For the text-containing cell, return its midpoint in [x, y] coordinate format. 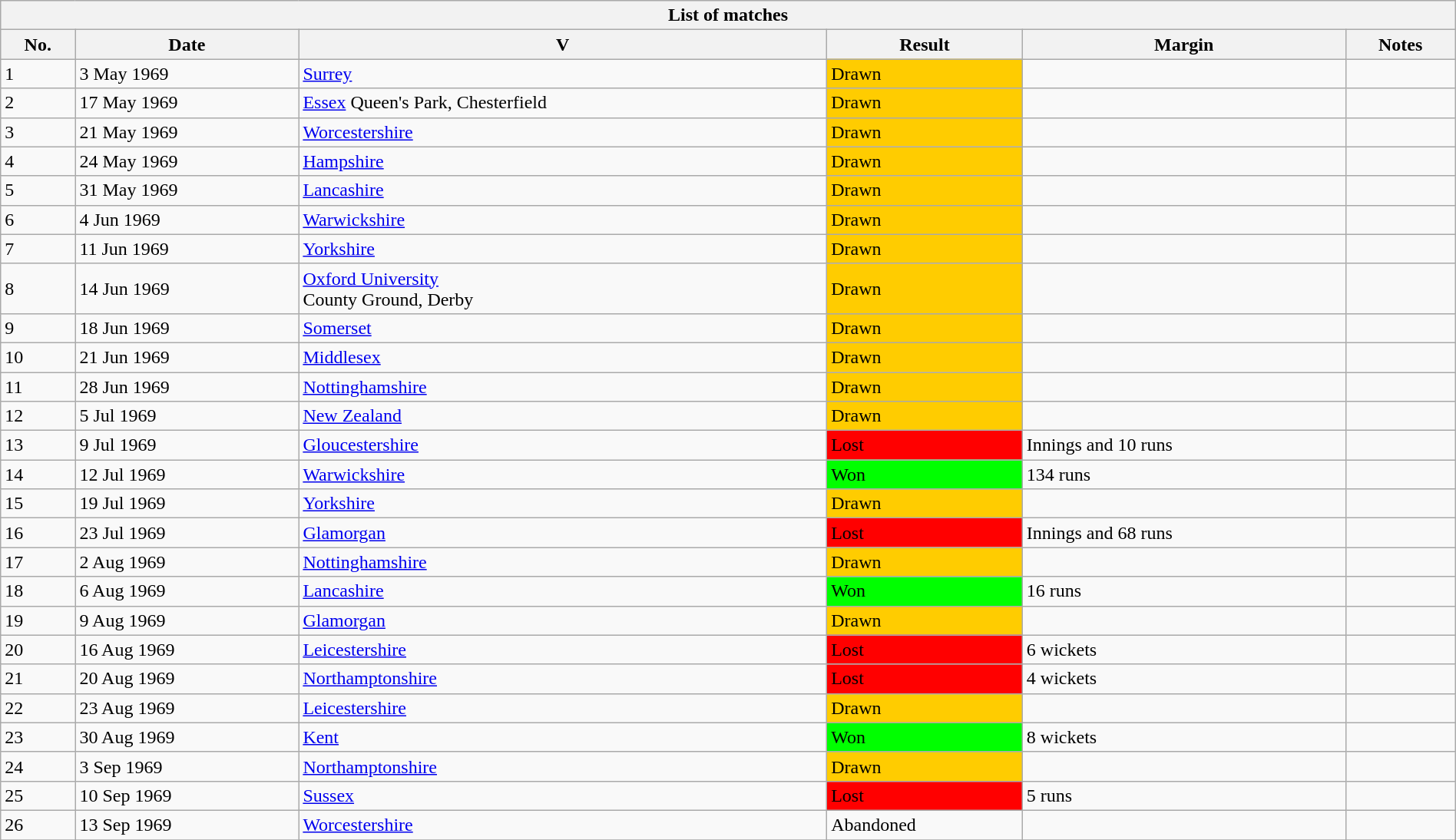
20 Aug 1969 [187, 679]
8 wickets [1184, 737]
3 May 1969 [187, 74]
14 Jun 1969 [187, 289]
5 [38, 190]
25 [38, 795]
No. [38, 45]
Date [187, 45]
Margin [1184, 45]
Hampshire [563, 161]
Gloucestershire [563, 445]
31 May 1969 [187, 190]
5 Jul 1969 [187, 416]
3 Sep 1969 [187, 766]
21 [38, 679]
Kent [563, 737]
V [563, 45]
11 Jun 1969 [187, 249]
9 Aug 1969 [187, 620]
13 [38, 445]
14 [38, 475]
10 Sep 1969 [187, 795]
6 [38, 220]
7 [38, 249]
4 wickets [1184, 679]
23 Aug 1969 [187, 708]
12 [38, 416]
6 Aug 1969 [187, 591]
16 Aug 1969 [187, 650]
4 [38, 161]
Oxford University County Ground, Derby [563, 289]
15 [38, 504]
9 [38, 328]
Abandoned [925, 825]
11 [38, 386]
23 Jul 1969 [187, 533]
Innings and 10 runs [1184, 445]
16 [38, 533]
17 May 1969 [187, 103]
Notes [1401, 45]
Middlesex [563, 357]
Result [925, 45]
10 [38, 357]
List of matches [728, 15]
24 May 1969 [187, 161]
16 runs [1184, 591]
13 Sep 1969 [187, 825]
Innings and 68 runs [1184, 533]
2 Aug 1969 [187, 562]
18 Jun 1969 [187, 328]
3 [38, 132]
9 Jul 1969 [187, 445]
19 Jul 1969 [187, 504]
Essex Queen's Park, Chesterfield [563, 103]
8 [38, 289]
24 [38, 766]
17 [38, 562]
Sussex [563, 795]
21 Jun 1969 [187, 357]
Surrey [563, 74]
19 [38, 620]
134 runs [1184, 475]
26 [38, 825]
18 [38, 591]
12 Jul 1969 [187, 475]
New Zealand [563, 416]
20 [38, 650]
5 runs [1184, 795]
28 Jun 1969 [187, 386]
Somerset [563, 328]
6 wickets [1184, 650]
30 Aug 1969 [187, 737]
21 May 1969 [187, 132]
23 [38, 737]
2 [38, 103]
22 [38, 708]
1 [38, 74]
4 Jun 1969 [187, 220]
